Locate the cell with the specified text and output its (X, Y) center coordinate. 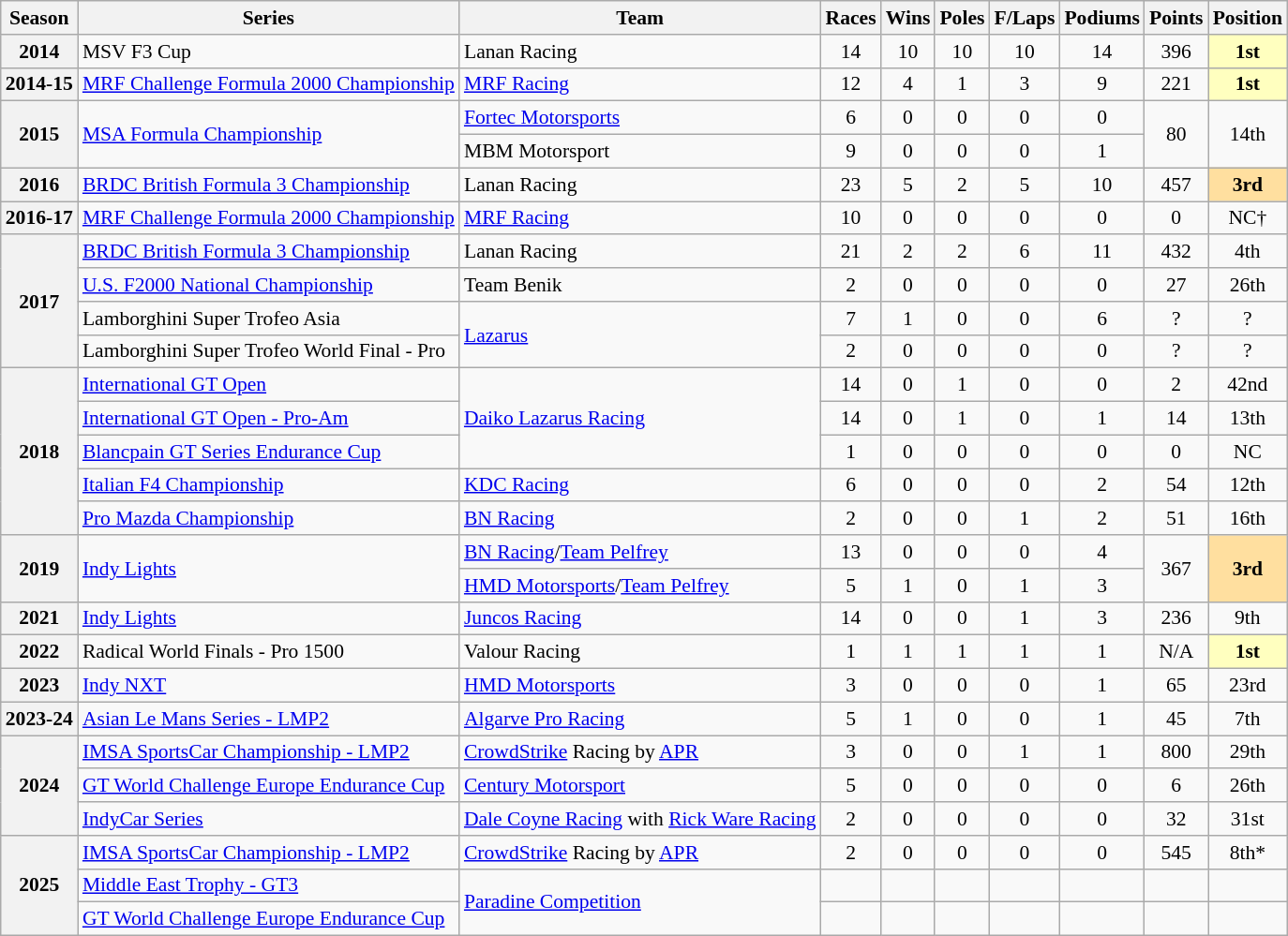
80 (1176, 135)
Lamborghini Super Trofeo World Final - Pro (268, 351)
Daiko Lazarus Racing (640, 418)
International GT Open (268, 385)
MSV F3 Cup (268, 52)
MBM Motorsport (640, 152)
BN Racing/Team Pelfrey (640, 552)
11 (1102, 252)
BN Racing (640, 519)
457 (1176, 185)
Algarve Pro Racing (640, 719)
16th (1248, 519)
Poles (962, 18)
13 (851, 552)
Wins (908, 18)
Races (851, 18)
42nd (1248, 385)
Blancpain GT Series Endurance Cup (268, 452)
2016-17 (39, 218)
800 (1176, 752)
NC (1248, 452)
Radical World Finals - Pro 1500 (268, 652)
9th (1248, 618)
12 (851, 84)
13th (1248, 419)
HMD Motorsports (640, 686)
367 (1176, 568)
International GT Open - Pro-Am (268, 419)
Indy NXT (268, 686)
2014-15 (39, 84)
2016 (39, 185)
Asian Le Mans Series - LMP2 (268, 719)
Italian F4 Championship (268, 485)
Dale Coyne Racing with Rick Ware Racing (640, 819)
Fortec Motorsports (640, 118)
Team (640, 18)
Century Motorsport (640, 786)
27 (1176, 285)
51 (1176, 519)
45 (1176, 719)
2015 (39, 135)
NC† (1248, 218)
Valour Racing (640, 652)
IndyCar Series (268, 819)
2023-24 (39, 719)
2025 (39, 886)
21 (851, 252)
2017 (39, 302)
Paradine Competition (640, 901)
23rd (1248, 686)
KDC Racing (640, 485)
29th (1248, 752)
396 (1176, 52)
Pro Mazda Championship (268, 519)
Team Benik (640, 285)
7th (1248, 719)
Season (39, 18)
MSA Formula Championship (268, 135)
Podiums (1102, 18)
Juncos Racing (640, 618)
12th (1248, 485)
2014 (39, 52)
54 (1176, 485)
2023 (39, 686)
236 (1176, 618)
Lamborghini Super Trofeo Asia (268, 319)
U.S. F2000 National Championship (268, 285)
31st (1248, 819)
65 (1176, 686)
2024 (39, 785)
8th* (1248, 853)
545 (1176, 853)
N/A (1176, 652)
221 (1176, 84)
F/Laps (1024, 18)
32 (1176, 819)
2018 (39, 452)
Lazarus (640, 335)
2019 (39, 568)
4th (1248, 252)
432 (1176, 252)
23 (851, 185)
14th (1248, 135)
2021 (39, 618)
Middle East Trophy - GT3 (268, 885)
7 (851, 319)
Points (1176, 18)
Series (268, 18)
HMD Motorsports/Team Pelfrey (640, 586)
2022 (39, 652)
Position (1248, 18)
